Return (x, y) of the center of cell containing provided text 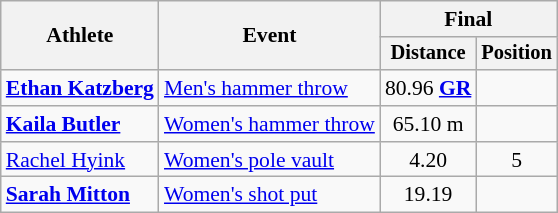
Rachel Hyink (80, 160)
Sarah Mitton (80, 195)
Ethan Katzberg (80, 88)
Distance (428, 54)
4.20 (428, 160)
Women's pole vault (270, 160)
Athlete (80, 36)
Women's hammer throw (270, 124)
Final (468, 19)
5 (516, 160)
Women's shot put (270, 195)
80.96 GR (428, 88)
Men's hammer throw (270, 88)
Position (516, 54)
19.19 (428, 195)
65.10 m (428, 124)
Kaila Butler (80, 124)
Event (270, 36)
